Search for the cell housing the specified text and yield its [X, Y] center coordinate. 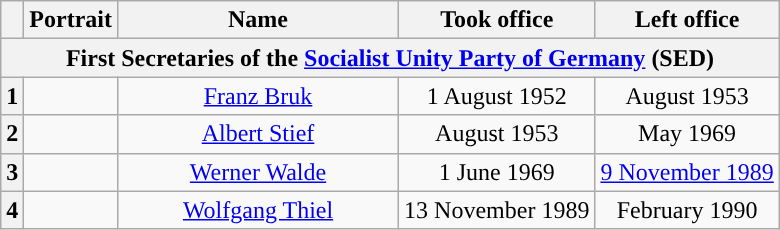
9 November 1989 [687, 172]
First Secretaries of the Socialist Unity Party of Germany (SED) [390, 58]
Albert Stief [258, 134]
Wolfgang Thiel [258, 210]
Name [258, 20]
1 June 1969 [497, 172]
13 November 1989 [497, 210]
Franz Bruk [258, 96]
2 [12, 134]
4 [12, 210]
Werner Walde [258, 172]
Took office [497, 20]
May 1969 [687, 134]
1 [12, 96]
Left office [687, 20]
February 1990 [687, 210]
Portrait [71, 20]
3 [12, 172]
1 August 1952 [497, 96]
